Capture the cell that displays the provided text and extract its [X, Y] central coordinate. 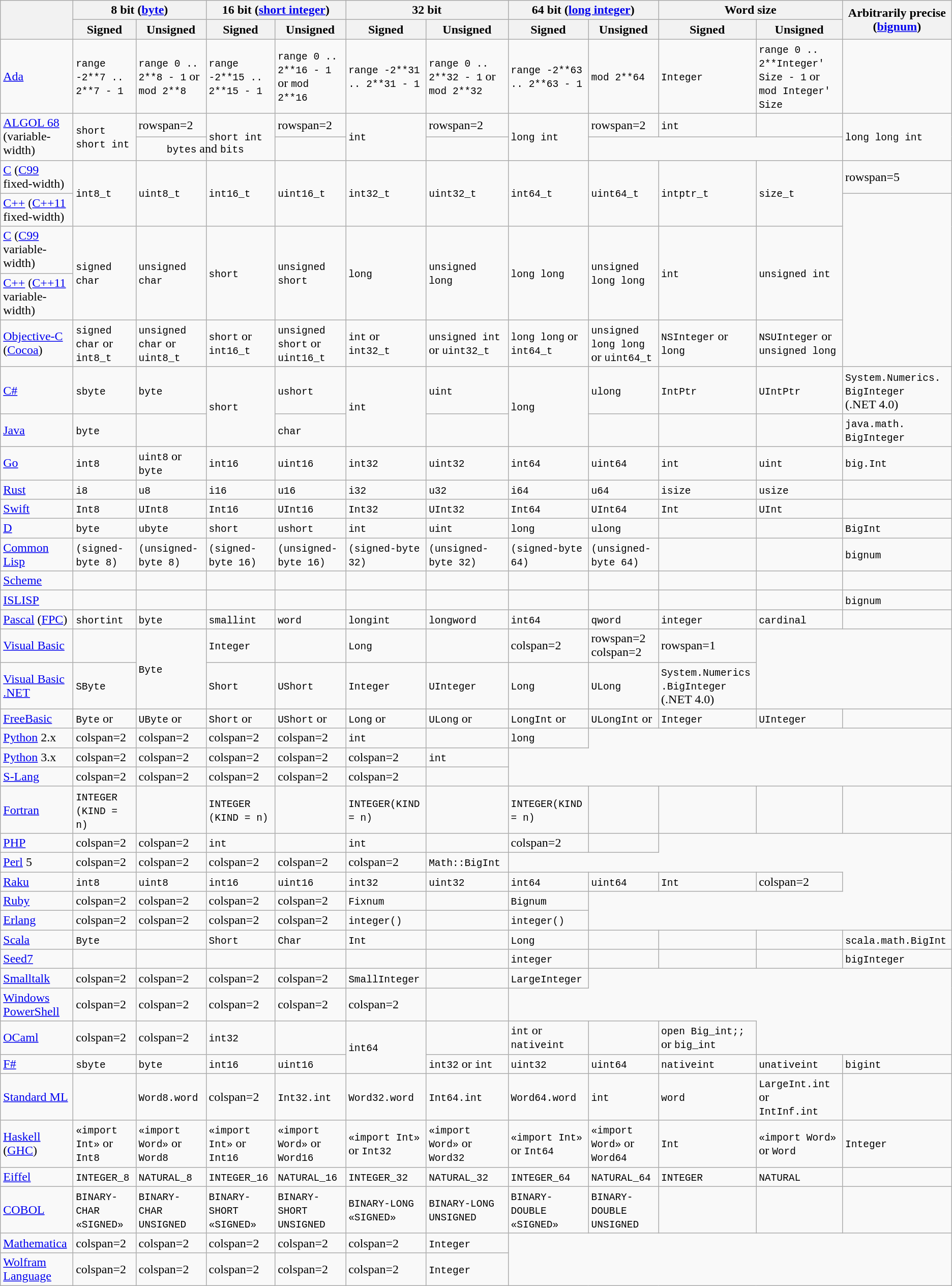
SmallInteger [386, 978]
BINARY-LONG «SIGNED» [386, 1210]
bigint [897, 1064]
BINARY-LONG UNSIGNED [467, 1210]
intptr_t [707, 193]
Python 2.x [37, 738]
bigInteger [897, 959]
Int64 [548, 509]
unsigned long [467, 273]
NATURAL_8 [171, 1177]
INTEGER_64 [548, 1177]
Ruby [37, 901]
unsigned long long or uint64_t [623, 343]
Int8 [105, 509]
«import Int» or Int16 [241, 1144]
ULong or [467, 719]
INTEGER_32 [386, 1177]
range -2**63 .. 2**63 - 1 [548, 76]
unsigned long long [623, 273]
Swift [37, 509]
uint8 [171, 881]
Visual Basic .NET [37, 685]
LargeInt.int orIntInf.int [799, 1097]
UShort or [310, 719]
i32 [386, 490]
Standard ML [37, 1097]
rowspan=2 colspan=2 [623, 646]
UInt8 [171, 509]
«import Int» or Int64 [548, 1144]
UInt32 [467, 509]
(unsigned-byte 16) [310, 554]
Fortran [37, 810]
bytes and bits [205, 148]
UInt64 [623, 509]
C++ (C++11 fixed-width) [37, 210]
range 0 .. 2**16 - 1 or mod 2**16 [310, 76]
Objective-C (Cocoa) [37, 343]
Word8.word [171, 1097]
short or int16_t [241, 343]
range -2**15 .. 2**15 - 1 [241, 76]
ULongInt or [623, 719]
Word32.word [386, 1097]
Raku [37, 881]
Arbitrarily precise (bignum) [897, 20]
nativeint [707, 1064]
big.Int [897, 463]
(unsigned-byte 8) [171, 554]
u16 [310, 490]
PHP [37, 843]
Windows PowerShell [37, 1005]
unsigned char [171, 273]
int16_t [241, 193]
Go [37, 463]
rowspan=1 [707, 646]
longint [386, 619]
Int16 [241, 509]
INTEGER_8 [105, 1177]
Fixnum [386, 901]
long long int [897, 137]
Seed7 [37, 959]
«import Int» or Int8 [105, 1144]
(signed-byte 32) [386, 554]
scala.math.BigInt [897, 940]
LongInt or [548, 719]
i64 [548, 490]
long long [548, 273]
unsigned int [799, 273]
open Big_int;; or big_int [707, 1037]
S-Lang [37, 776]
isize [707, 490]
Eiffel [37, 1177]
C++ (C++11 variable-width) [37, 296]
u8 [171, 490]
LargeInteger [548, 978]
Java [37, 430]
Smalltalk [37, 978]
Int32 [386, 509]
NSUInteger or unsigned long [799, 343]
BINARY-DOUBLE UNSIGNED [623, 1210]
uint32_t [467, 193]
range 0 .. 2**8 - 1 or mod 2**8 [171, 76]
F# [37, 1064]
NATURAL_32 [467, 1177]
usize [799, 490]
range 0 .. 2**32 - 1 or mod 2**32 [467, 76]
COBOL [37, 1210]
qword [623, 619]
Word64.word [548, 1097]
Bignum [548, 901]
int32_t [386, 193]
Word size [751, 10]
Pascal (FPC) [37, 619]
shortint [105, 619]
(signed-byte 8) [105, 554]
(signed-byte 16) [241, 554]
SByte [105, 685]
unsigned char or uint8_t [171, 343]
C (C99 variable-width) [37, 250]
NATURAL_16 [310, 1177]
«import Word» or Word16 [310, 1144]
BINARY-CHAR UNSIGNED [171, 1210]
cardinal [799, 619]
«import Int» or Int32 [386, 1144]
UInt [799, 509]
int64_t [548, 193]
«import Word» or Word8 [171, 1144]
(unsigned-byte 32) [467, 554]
unsigned short [310, 273]
Perl 5 [37, 862]
IntPtr [707, 390]
Int64.int [467, 1097]
int8_t [105, 193]
size_t [799, 193]
BINARY-SHORT UNSIGNED [310, 1210]
UShort [310, 685]
Scheme [37, 581]
UIntPtr [799, 390]
16 bit (short integer) [276, 10]
uint64_t [623, 193]
java.math.BigInteger [897, 430]
range 0 .. 2**Integer'Size - 1 or mod Integer'Size [799, 76]
unsigned short or uint16_t [310, 343]
(signed-byte 64) [548, 554]
UInt16 [310, 509]
unativeint [799, 1064]
Byte or [105, 719]
range -2**31 .. 2**31 - 1 [386, 76]
u32 [467, 490]
INTEGER_16 [241, 1177]
64 bit (long integer) [583, 10]
int or int32_t [386, 343]
u64 [623, 490]
Common Lisp [37, 554]
ALGOL 68 (variable-width) [37, 137]
char [310, 430]
Short or [241, 719]
mod 2**64 [623, 76]
short int [241, 137]
32 bit [427, 10]
NSInteger or long [707, 343]
BINARY-CHAR «SIGNED» [105, 1210]
unsigned int or uint32_t [467, 343]
8 bit (byte) [139, 10]
longword [467, 619]
Long or [386, 719]
Python 3.x [37, 757]
i16 [241, 490]
(unsigned-byte 64) [623, 554]
signed char [105, 273]
Wolfram Language [37, 1269]
uint8_t [171, 193]
BINARY-SHORT «SIGNED» [241, 1210]
«import Word» or Word [799, 1144]
signed char or int8_t [105, 343]
«import Word» or Word64 [623, 1144]
ULong [623, 685]
range -2**7 .. 2**7 - 1 [105, 76]
long int [548, 137]
rowspan=5 [897, 177]
uint16_t [310, 193]
smallint [241, 619]
UByte or [171, 719]
Char [310, 940]
C (C99 fixed-width) [37, 177]
i8 [105, 490]
NATURAL [799, 1177]
C# [37, 390]
Ada [37, 76]
Visual Basic [37, 646]
uint8 or byte [171, 463]
FreeBasic [37, 719]
long long or int64_t [548, 343]
Math::BigInt [467, 862]
ISLISP [37, 600]
short short int [105, 137]
Haskell (GHC) [37, 1144]
Erlang [37, 920]
Mathematica [37, 1243]
Int32.int [310, 1097]
int32 or int [467, 1064]
NATURAL_64 [623, 1177]
«import Word» or Word32 [467, 1144]
BigInt [897, 528]
BINARY-DOUBLE «SIGNED» [548, 1210]
OCaml [37, 1037]
INTEGER [707, 1177]
int or nativeint [548, 1037]
ubyte [171, 528]
Rust [37, 490]
D [37, 528]
Scala [37, 940]
